Output the [x, y] coordinate of the center of the cell containing the given text.  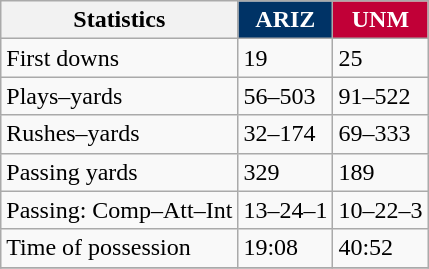
189 [380, 172]
25 [380, 58]
19 [286, 58]
Time of possession [120, 248]
Plays–yards [120, 96]
Rushes–yards [120, 134]
ARIZ [286, 20]
UNM [380, 20]
40:52 [380, 248]
32–174 [286, 134]
329 [286, 172]
Passing: Comp–Att–Int [120, 210]
13–24–1 [286, 210]
Statistics [120, 20]
First downs [120, 58]
19:08 [286, 248]
10–22–3 [380, 210]
Passing yards [120, 172]
91–522 [380, 96]
69–333 [380, 134]
56–503 [286, 96]
